Pinpoint the cell where the given text exists, returning its [X, Y] midpoint coordinate. 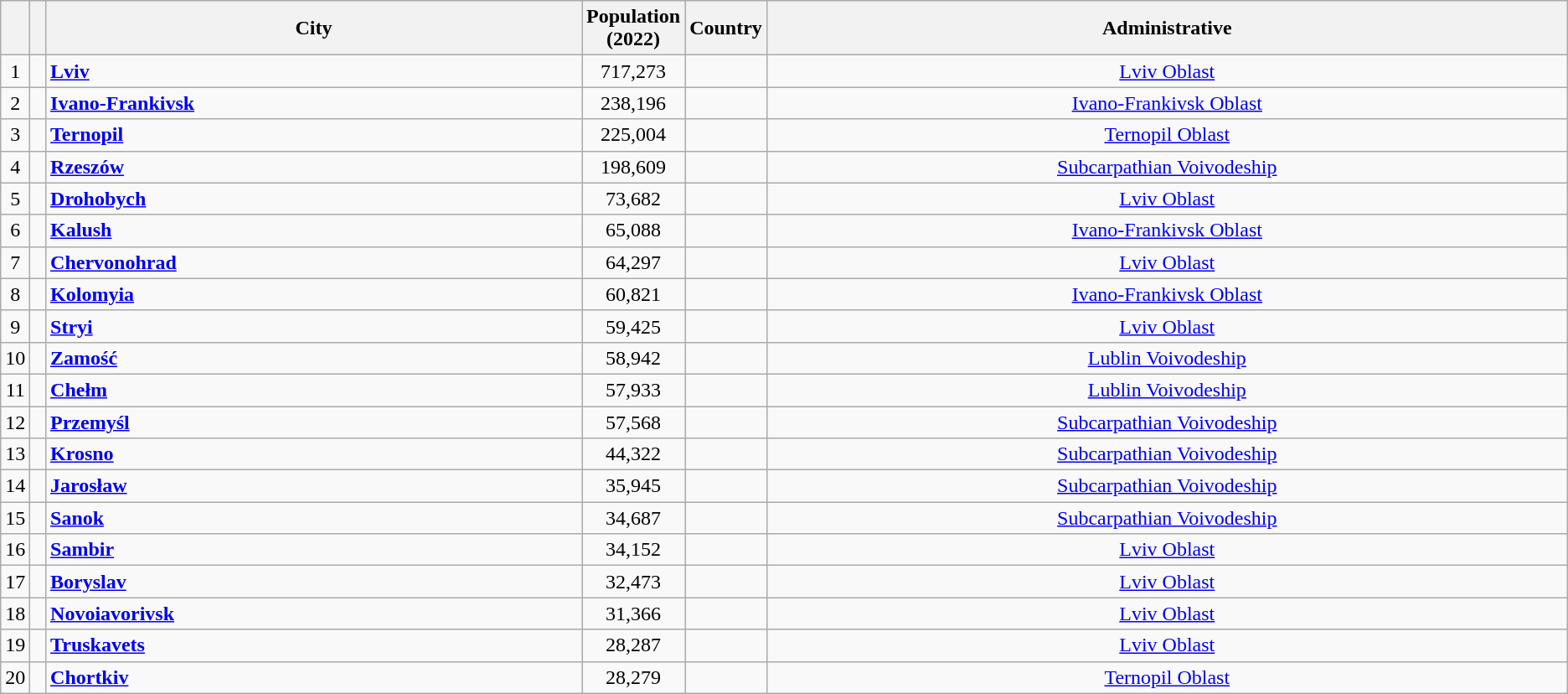
Chełm [314, 390]
20 [15, 677]
6 [15, 230]
Novoiavorivsk [314, 614]
8 [15, 294]
34,152 [633, 550]
Krosno [314, 454]
73,682 [633, 199]
28,287 [633, 645]
Boryslav [314, 582]
Sambir [314, 550]
31,366 [633, 614]
Kolomyia [314, 294]
5 [15, 199]
16 [15, 550]
Ternopil [314, 135]
58,942 [633, 358]
60,821 [633, 294]
Ivano-Frankivsk [314, 103]
Administrative [1167, 28]
Drohobych [314, 199]
57,568 [633, 422]
34,687 [633, 518]
2 [15, 103]
Population (2022) [633, 28]
19 [15, 645]
Truskavets [314, 645]
28,279 [633, 677]
65,088 [633, 230]
17 [15, 582]
Zamość [314, 358]
717,273 [633, 71]
12 [15, 422]
Jarosław [314, 486]
32,473 [633, 582]
35,945 [633, 486]
13 [15, 454]
18 [15, 614]
7 [15, 262]
15 [15, 518]
Country [726, 28]
238,196 [633, 103]
14 [15, 486]
10 [15, 358]
11 [15, 390]
3 [15, 135]
64,297 [633, 262]
1 [15, 71]
198,609 [633, 167]
44,322 [633, 454]
Rzeszów [314, 167]
City [314, 28]
Kalush [314, 230]
57,933 [633, 390]
4 [15, 167]
Przemyśl [314, 422]
225,004 [633, 135]
Chortkiv [314, 677]
Sanok [314, 518]
Lviv [314, 71]
9 [15, 326]
Chervonohrad [314, 262]
59,425 [633, 326]
Stryi [314, 326]
